From the cell containing the given text, extract its center point as [x, y] coordinate. 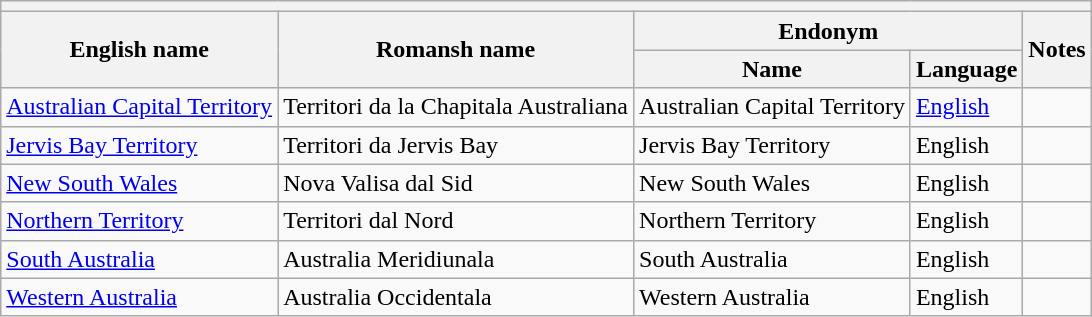
Name [772, 69]
Australia Occidentala [456, 297]
English name [140, 50]
Notes [1057, 50]
Territori da la Chapitala Australiana [456, 107]
Australia Meridiunala [456, 259]
Endonym [828, 31]
Nova Valisa dal Sid [456, 183]
Territori dal Nord [456, 221]
Romansh name [456, 50]
Language [966, 69]
Territori da Jervis Bay [456, 145]
